Return the [X, Y] coordinate for the center point of the cell that contains the specified text.  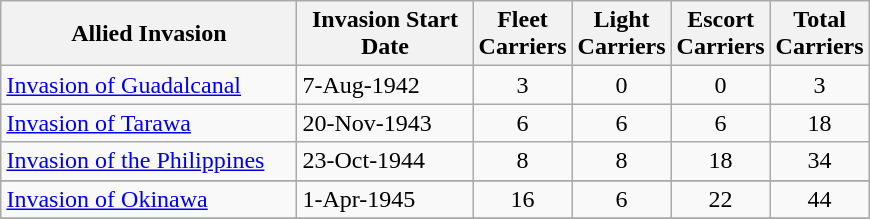
Invasion Start Date [385, 34]
20-Nov-1943 [385, 123]
34 [820, 161]
1-Apr-1945 [385, 199]
Light Carriers [622, 34]
Invasion of Guadalcanal [149, 85]
Invasion of Okinawa [149, 199]
Total Carriers [820, 34]
Escort Carriers [720, 34]
22 [720, 199]
44 [820, 199]
16 [522, 199]
Invasion of Tarawa [149, 123]
Allied Invasion [149, 34]
Invasion of the Philippines [149, 161]
Fleet Carriers [522, 34]
7-Aug-1942 [385, 85]
23-Oct-1944 [385, 161]
